Locate the cell with the specified text and output its (x, y) center coordinate. 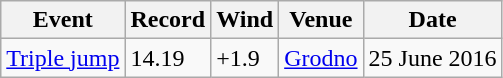
Date (432, 20)
+1.9 (245, 58)
Event (63, 20)
Venue (321, 20)
Record (168, 20)
Wind (245, 20)
Triple jump (63, 58)
25 June 2016 (432, 58)
14.19 (168, 58)
Grodno (321, 58)
